From the cell containing the given text, extract its center point as (x, y) coordinate. 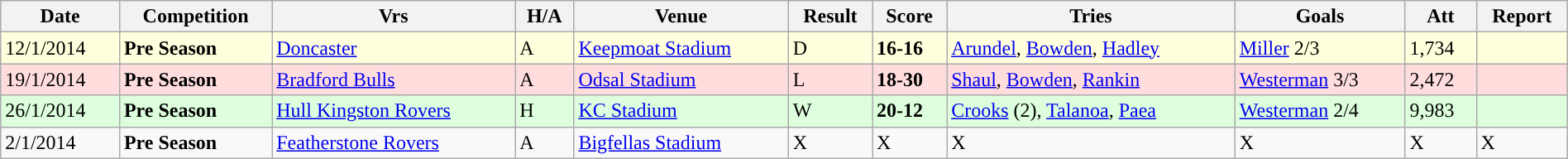
20-12 (910, 111)
L (830, 79)
Miller 2/3 (1320, 48)
Vrs (394, 17)
26/1/2014 (60, 111)
Report (1522, 17)
Westerman 3/3 (1320, 79)
Hull Kingston Rovers (394, 111)
9,983 (1441, 111)
Shaul, Bowden, Rankin (1092, 79)
Crooks (2), Talanoa, Paea (1092, 111)
Date (60, 17)
12/1/2014 (60, 48)
Featherstone Rovers (394, 142)
Doncaster (394, 48)
H/A (544, 17)
KC Stadium (681, 111)
18-30 (910, 79)
Venue (681, 17)
W (830, 111)
Goals (1320, 17)
Result (830, 17)
H (544, 111)
Tries (1092, 17)
Att (1441, 17)
1,734 (1441, 48)
Westerman 2/4 (1320, 111)
Keepmoat Stadium (681, 48)
16-16 (910, 48)
Arundel, Bowden, Hadley (1092, 48)
Odsal Stadium (681, 79)
Bigfellas Stadium (681, 142)
Competition (195, 17)
D (830, 48)
Score (910, 17)
2,472 (1441, 79)
2/1/2014 (60, 142)
Bradford Bulls (394, 79)
19/1/2014 (60, 79)
